Identify which cell holds the provided text, then report its [x, y] central coordinate. 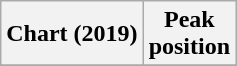
Peakposition [189, 34]
Chart (2019) [72, 34]
